Search for the cell housing the specified text and yield its (x, y) center coordinate. 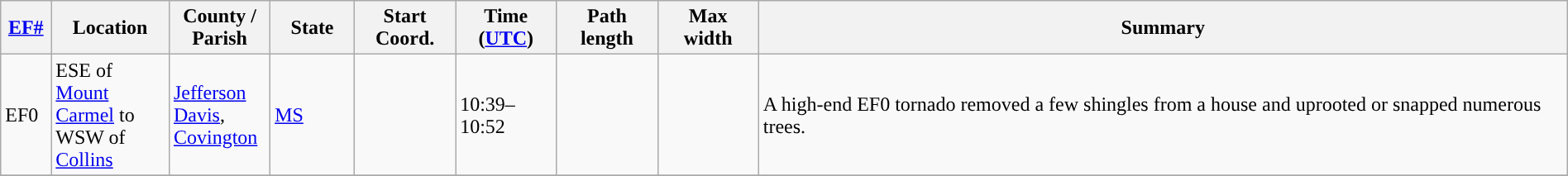
EF# (26, 28)
ESE of Mount Carmel to WSW of Collins (111, 115)
Location (111, 28)
Jefferson Davis, Covington (219, 115)
Start Coord. (404, 28)
Max width (708, 28)
State (313, 28)
Summary (1163, 28)
A high-end EF0 tornado removed a few shingles from a house and uprooted or snapped numerous trees. (1163, 115)
EF0 (26, 115)
County / Parish (219, 28)
MS (313, 115)
Path length (607, 28)
Time (UTC) (506, 28)
10:39–10:52 (506, 115)
